Scan for the cell matching the given text and deliver its [X, Y] coordinate at center. 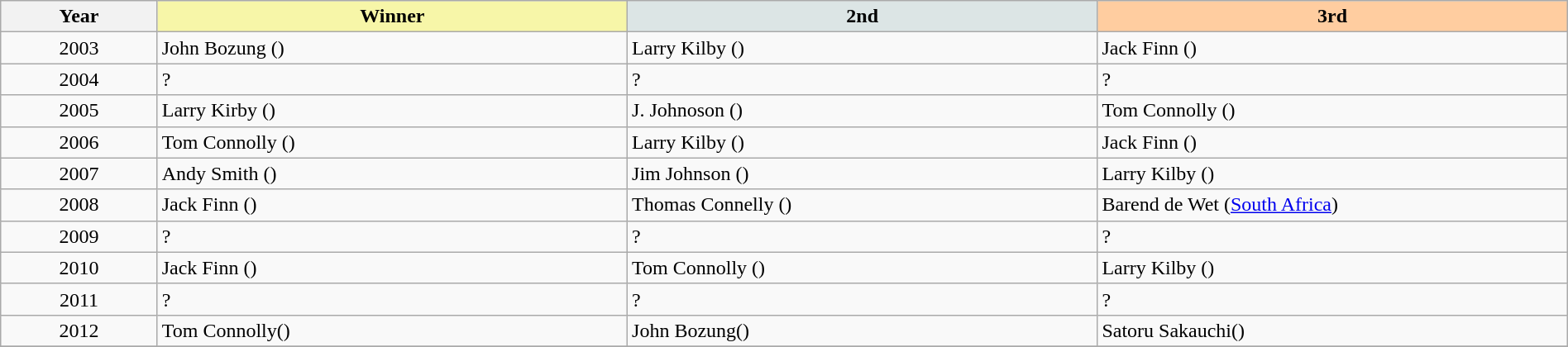
Larry Kirby () [392, 111]
Tom Connolly() [392, 330]
John Bozung() [863, 330]
2004 [79, 79]
Thomas Connelly () [863, 205]
Andy Smith () [392, 173]
2003 [79, 48]
2008 [79, 205]
2010 [79, 268]
Barend de Wet (South Africa) [1332, 205]
John Bozung () [392, 48]
2011 [79, 299]
2nd [863, 17]
Winner [392, 17]
2012 [79, 330]
Satoru Sakauchi() [1332, 330]
2005 [79, 111]
2007 [79, 173]
2009 [79, 236]
3rd [1332, 17]
Year [79, 17]
Jim Johnson () [863, 173]
J. Johnoson () [863, 111]
2006 [79, 142]
